From the cell containing the given text, extract its center point as (X, Y) coordinate. 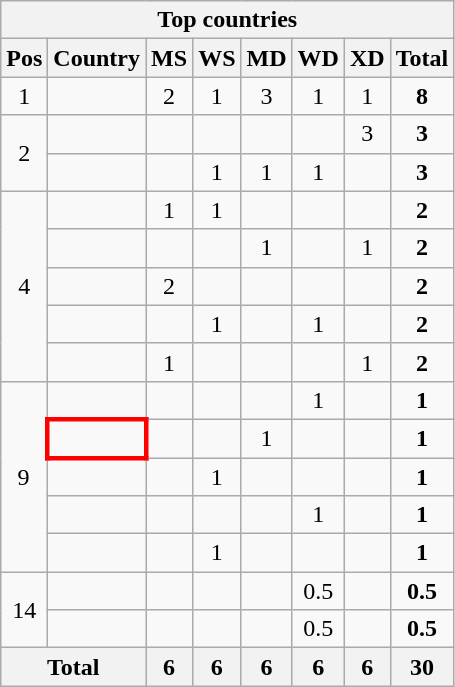
Top countries (228, 20)
30 (422, 667)
8 (422, 96)
14 (24, 610)
MD (266, 58)
4 (24, 286)
XD (367, 58)
9 (24, 476)
MS (170, 58)
WD (318, 58)
WS (217, 58)
Pos (24, 58)
Country (97, 58)
